Determine the (x, y) coordinate at the center of the cell enclosing the given text.  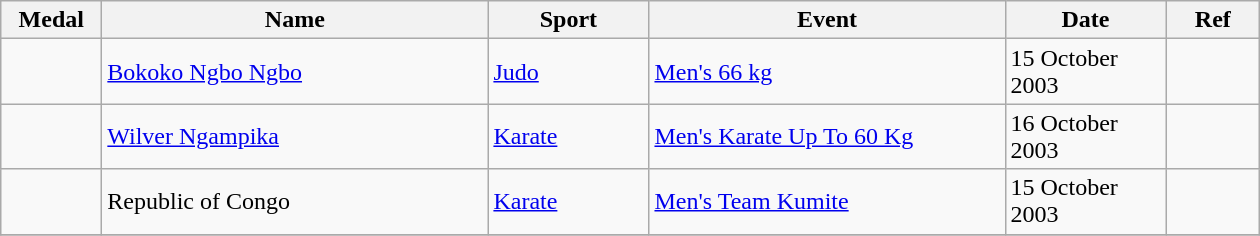
Name (295, 20)
Men's Karate Up To 60 Kg (827, 136)
Ref (1213, 20)
Men's Team Kumite (827, 202)
Bokoko Ngbo Ngbo (295, 72)
16 October 2003 (1086, 136)
Sport (568, 20)
Wilver Ngampika (295, 136)
Judo (568, 72)
Medal (52, 20)
Republic of Congo (295, 202)
Date (1086, 20)
Event (827, 20)
Men's 66 kg (827, 72)
